Pinpoint the cell where the given text exists, returning its [x, y] midpoint coordinate. 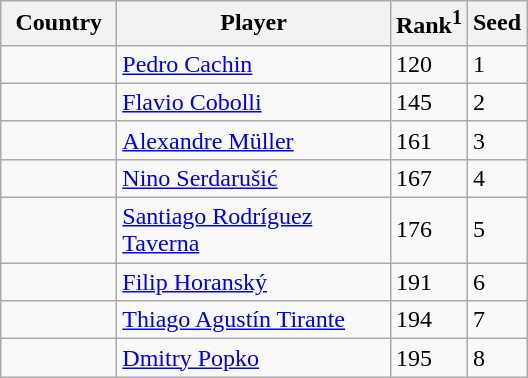
191 [428, 282]
Santiago Rodríguez Taverna [254, 230]
Alexandre Müller [254, 140]
Filip Horanský [254, 282]
Rank1 [428, 24]
Country [59, 24]
194 [428, 320]
6 [496, 282]
Thiago Agustín Tirante [254, 320]
2 [496, 102]
4 [496, 178]
1 [496, 64]
120 [428, 64]
Player [254, 24]
161 [428, 140]
176 [428, 230]
Flavio Cobolli [254, 102]
Seed [496, 24]
7 [496, 320]
Pedro Cachin [254, 64]
3 [496, 140]
167 [428, 178]
195 [428, 358]
8 [496, 358]
Dmitry Popko [254, 358]
145 [428, 102]
Nino Serdarušić [254, 178]
5 [496, 230]
